Return (x, y) of the center of cell containing provided text 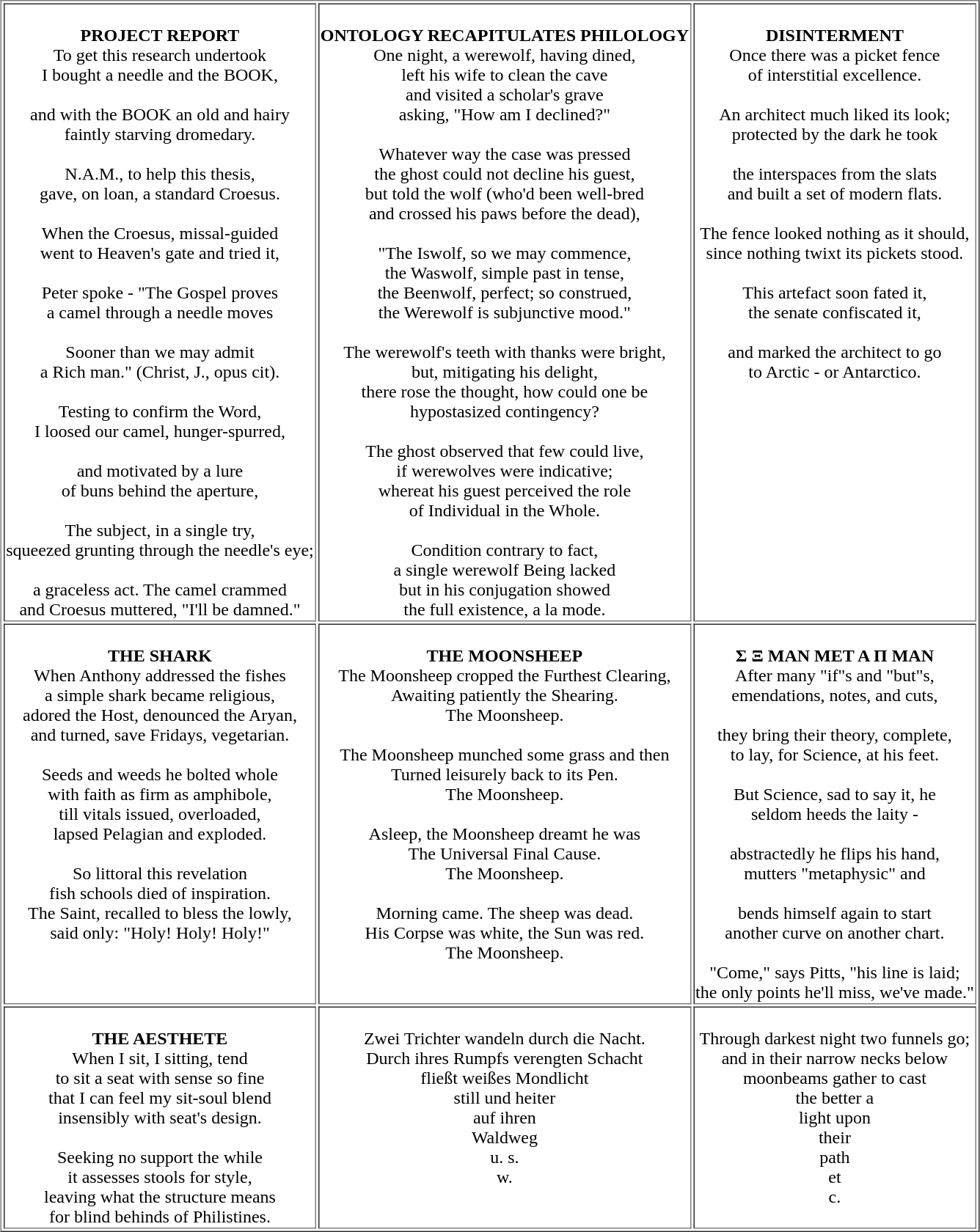
Zwei Trichter wandeln durch die Nacht. Durch ihres Rumpfs verengten Schacht fließt weißes Mondlicht still und heiter auf ihren Waldweg u. s. w. (505, 1118)
Through darkest night two funnels go; and in their narrow necks below moonbeams gather to cast the better a light upon their path et c. (835, 1118)
